Pinpoint the cell where the given text exists, returning its (X, Y) midpoint coordinate. 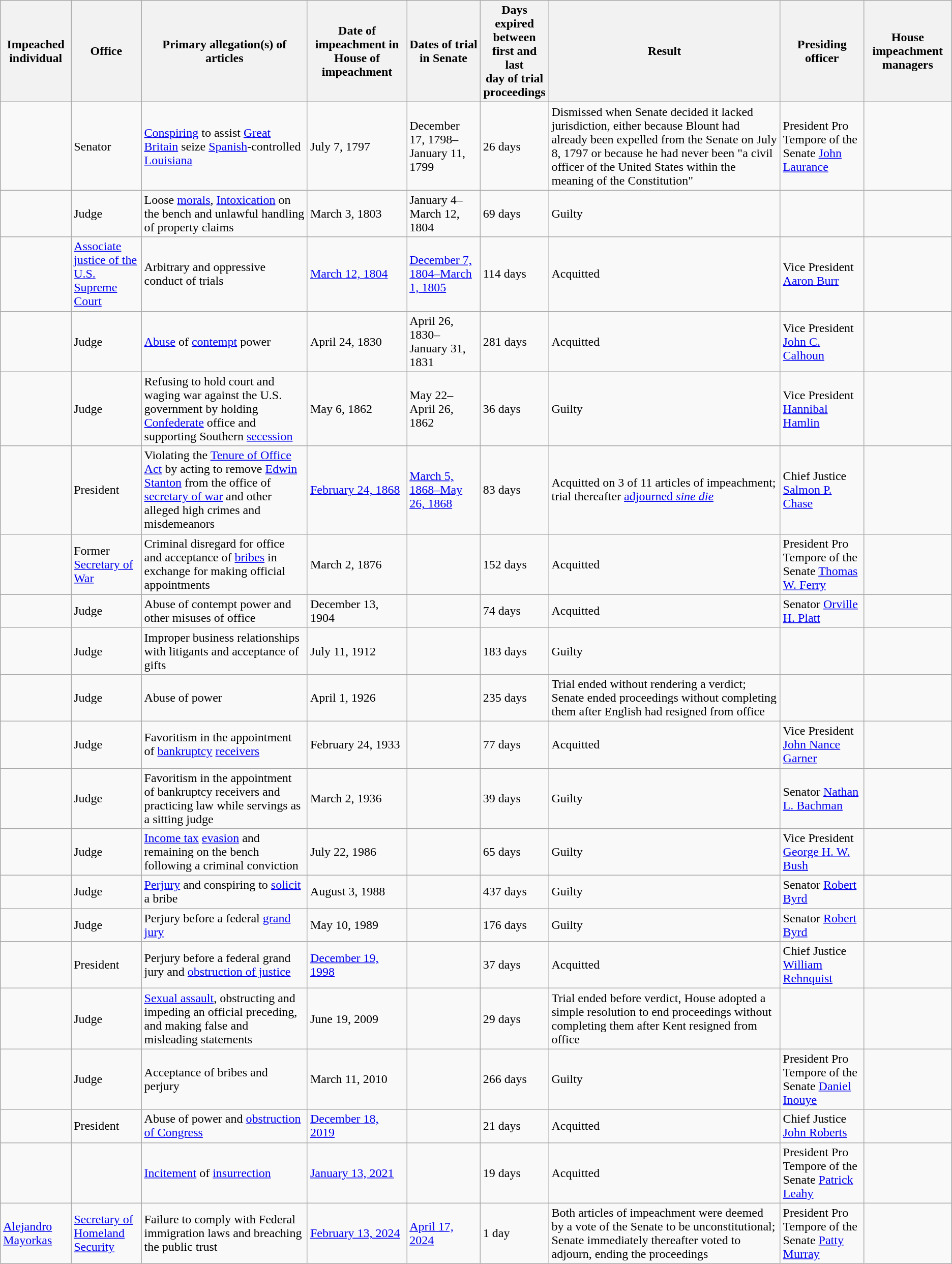
39 days (515, 798)
Perjury before a federal grand jury and obstruction of justice (224, 965)
Sexual assault, obstructing and impeding an official preceding, and making false and misleading statements (224, 1019)
77 days (515, 744)
Acceptance of bribes and perjury (224, 1079)
December 13, 1904 (357, 611)
March 5, 1868–May 26, 1868 (443, 490)
March 12, 1804 (357, 274)
21 days (515, 1126)
74 days (515, 611)
Former Secretary of War (106, 564)
Criminal disregard for office and acceptance of bribes in exchange for making official appointments (224, 564)
Senator Orville H. Platt (822, 611)
Incitement of insurrection (224, 1172)
Improper business relationships with litigants and acceptance of gifts (224, 651)
83 days (515, 490)
June 19, 2009 (357, 1019)
August 3, 1988 (357, 892)
Office (106, 51)
Alejandro Mayorkas (36, 1233)
Trial ended without rendering a verdict; Senate ended proceedings without completing them after English had resigned from office (664, 698)
Associate justice of theU.S. Supreme Court (106, 274)
President Pro Tempore of the Senate Thomas W. Ferry (822, 564)
President Pro Tempore of the Senate John Laurance (822, 146)
March 2, 1936 (357, 798)
March 2, 1876 (357, 564)
114 days (515, 274)
Vice President Aaron Burr (822, 274)
29 days (515, 1019)
Favoritism in the appointment of bankruptcy receivers (224, 744)
February 13, 2024 (357, 1233)
65 days (515, 852)
President Pro Tempore of the Senate Daniel Inouye (822, 1079)
Senator Nathan L. Bachman (822, 798)
Vice President George H. W. Bush (822, 852)
Chief Justice Salmon P. Chase (822, 490)
36 days (515, 409)
Abuse of power (224, 698)
26 days (515, 146)
January 13, 2021 (357, 1172)
Result (664, 51)
Primary allegation(s) of articles (224, 51)
183 days (515, 651)
July 7, 1797 (357, 146)
437 days (515, 892)
Date of impeachment in House of impeachment (357, 51)
Income tax evasion and remaining on the bench following a criminal conviction (224, 852)
Vice President John Nance Garner (822, 744)
Senator (106, 146)
Abuse of power and obstruction of Congress (224, 1126)
July 11, 1912 (357, 651)
Refusing to hold court and waging war against the U.S. government by holding Confederate office and supporting Southern secession (224, 409)
December 19, 1998 (357, 965)
May 22–April 26, 1862 (443, 409)
Perjury before a federal grand jury (224, 925)
February 24, 1868 (357, 490)
July 22, 1986 (357, 852)
Dates of trial in Senate (443, 51)
266 days (515, 1079)
April 17, 2024 (443, 1233)
Chief Justice William Rehnquist (822, 965)
May 6, 1862 (357, 409)
April 26, 1830–January 31, 1831 (443, 342)
Vice President John C. Calhoun (822, 342)
December 17, 1798–January 11, 1799 (443, 146)
April 1, 1926 (357, 698)
Failure to comply with Federal immigration laws and breaching the public trust (224, 1233)
January 4–March 12, 1804 (443, 214)
Favoritism in the appointment of bankruptcy receivers and practicing law while servings as a sitting judge (224, 798)
Days expiredbetweenfirst and lastday of trialproceedings (515, 51)
President Pro Tempore of the Senate Patty Murray (822, 1233)
Conspiring to assist Great Britain seize Spanish-controlled Louisiana (224, 146)
19 days (515, 1172)
Impeached individual (36, 51)
May 10, 1989 (357, 925)
Vice President Hannibal Hamlin (822, 409)
Perjury and conspiring to solicit a bribe (224, 892)
Acquitted on 3 of 11 articles of impeachment; trial thereafter adjourned sine die (664, 490)
Secretary of Homeland Security (106, 1233)
February 24, 1933 (357, 744)
April 24, 1830 (357, 342)
69 days (515, 214)
235 days (515, 698)
Abuse of contempt power (224, 342)
152 days (515, 564)
1 day (515, 1233)
Abuse of contempt power and other misuses of office (224, 611)
House impeachment managers (907, 51)
December 18, 2019 (357, 1126)
Trial ended before verdict, House adopted a simple resolution to end proceedings without completing them after Kent resigned from office (664, 1019)
President Pro Tempore of the Senate Patrick Leahy (822, 1172)
Loose morals, Intoxication on the bench and unlawful handling of property claims (224, 214)
176 days (515, 925)
December 7, 1804–March 1, 1805 (443, 274)
Chief Justice John Roberts (822, 1126)
Arbitrary and oppressive conduct of trials (224, 274)
37 days (515, 965)
281 days (515, 342)
March 3, 1803 (357, 214)
Presiding officer (822, 51)
March 11, 2010 (357, 1079)
